Pinpoint the cell where the given text exists, returning its (x, y) midpoint coordinate. 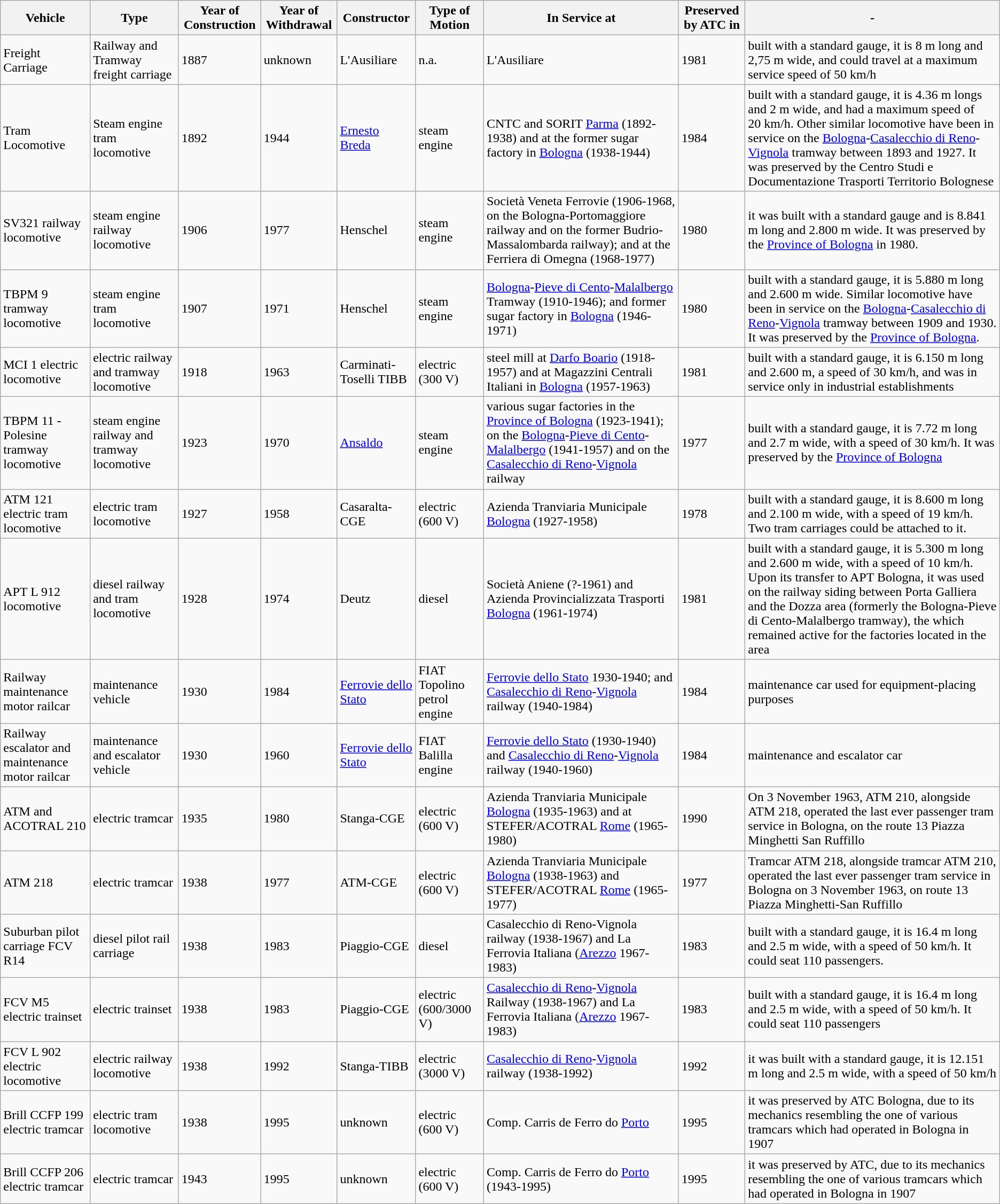
steam engine tram locomotive (135, 308)
electric railway and tramway locomotive (135, 372)
FIAT Topolino petrol engine (450, 692)
TBPM 11 - Polesine tramway locomotive (45, 442)
Preserved by ATC in (712, 18)
Railway escalator and maintenance motor railcar (45, 755)
Ferrovie dello Stato (1930-1940) and Casalecchio di Reno-Vignola railway (1940-1960) (581, 755)
Constructor (376, 18)
Casaralta-CGE (376, 514)
built with a standard gauge, it is 7.72 m long and 2.7 m wide, with a speed of 30 km/h. It was preserved by the Province of Bologna (872, 442)
ATM 218 (45, 883)
Ernesto Breda (376, 138)
1943 (220, 1179)
1963 (299, 372)
1906 (220, 230)
Comp. Carris de Ferro do Porto (1943-1995) (581, 1179)
it was preserved by ATC, due to its mechanics resembling the one of various tramcars which had operated in Bologna in 1907 (872, 1179)
electric railway locomotive (135, 1066)
1971 (299, 308)
Tram Locomotive (45, 138)
maintenance car used for equipment-placing purposes (872, 692)
ATM-CGE (376, 883)
SV321 railway locomotive (45, 230)
Carminati-Toselli TIBB (376, 372)
it was built with a standard gauge and is 8.841 m long and 2.800 m wide. It was preserved by the Province of Bologna in 1980. (872, 230)
Freight Carriage (45, 60)
Società Aniene (?-1961) and Azienda Provincializzata Trasporti Bologna (1961-1974) (581, 599)
ATM and ACOTRAL 210 (45, 819)
Ansaldo (376, 442)
1944 (299, 138)
diesel railway and tram locomotive (135, 599)
1887 (220, 60)
1978 (712, 514)
electric (600/3000 V) (450, 1010)
FCV M5 electric trainset (45, 1010)
ATM 121 electric tram locomotive (45, 514)
Comp. Carris de Ferro do Porto (581, 1122)
1970 (299, 442)
maintenance and escalator vehicle (135, 755)
Brill CCFP 206 electric tramcar (45, 1179)
built with a standard gauge, it is 6.150 m long and 2.600 m, a speed of 30 km/h, and was in service only in industrial establishments (872, 372)
1935 (220, 819)
Vehicle (45, 18)
steel mill at Darfo Boario (1918-1957) and at Magazzini Centrali Italiani in Bologna (1957-1963) (581, 372)
TBPM 9 tramway locomotive (45, 308)
1990 (712, 819)
Stanga-TIBB (376, 1066)
CNTC and SORIT Parma (1892-1938) and at the former sugar factory in Bologna (1938-1944) (581, 138)
Type (135, 18)
FIAT Balilla engine (450, 755)
electric (300 V) (450, 372)
Bologna-Pieve di Cento-Malalbergo Tramway (1910-1946); and former sugar factory in Bologna (1946-1971) (581, 308)
steam engine railway locomotive (135, 230)
1907 (220, 308)
1892 (220, 138)
diesel pilot rail carriage (135, 946)
1958 (299, 514)
Brill CCFP 199 electric tramcar (45, 1122)
APT L 912 locomotive (45, 599)
1923 (220, 442)
Type of Motion (450, 18)
Azienda Tranviaria Municipale Bologna (1938-1963) and STEFER/ACOTRAL Rome (1965-1977) (581, 883)
Casalecchio di Reno-Vignola railway (1938-1992) (581, 1066)
maintenance vehicle (135, 692)
Year of Withdrawal (299, 18)
Railway maintenance motor railcar (45, 692)
FCV L 902 electric locomotive (45, 1066)
built with a standard gauge, it is 8.600 m long and 2.100 m wide, with a speed of 19 km/h. Two tram carriages could be attached to it. (872, 514)
Azienda Tranviaria Municipale Bologna (1935-1963) and at STEFER/ACOTRAL Rome (1965-1980) (581, 819)
Railway and Tramway freight carriage (135, 60)
electric trainset (135, 1010)
1960 (299, 755)
Casalecchio di Reno-Vignola railway (1938-1967) and La Ferrovia Italiana (Arezzo 1967-1983) (581, 946)
Year of Construction (220, 18)
electric (3000 V) (450, 1066)
Suburban pilot carriage FCV R14 (45, 946)
1918 (220, 372)
Steam engine tram locomotive (135, 138)
Stanga-CGE (376, 819)
built with a standard gauge, it is 8 m long and 2,75 m wide, and could travel at a maximum service speed of 50 km/h (872, 60)
steam engine railway and tramway locomotive (135, 442)
it was built with a standard gauge, it is 12.151 m long and 2.5 m wide, with a speed of 50 km/h (872, 1066)
In Service at (581, 18)
MCI 1 electric locomotive (45, 372)
maintenance and escalator car (872, 755)
built with a standard gauge, it is 16.4 m long and 2.5 m wide, with a speed of 50 km/h. It could seat 110 passengers. (872, 946)
it was preserved by ATC Bologna, due to its mechanics resembling the one of various tramcars which had operated in Bologna in 1907 (872, 1122)
1928 (220, 599)
n.a. (450, 60)
built with a standard gauge, it is 16.4 m long and 2.5 m wide, with a speed of 50 km/h. It could seat 110 passengers (872, 1010)
Deutz (376, 599)
1974 (299, 599)
- (872, 18)
Ferrovie dello Stato 1930-1940; and Casalecchio di Reno-Vignola railway (1940-1984) (581, 692)
1927 (220, 514)
Azienda Tranviaria Municipale Bologna (1927-1958) (581, 514)
Casalecchio di Reno-Vignola Railway (1938-1967) and La Ferrovia Italiana (Arezzo 1967-1983) (581, 1010)
